Capture the cell that displays the provided text and extract its (X, Y) central coordinate. 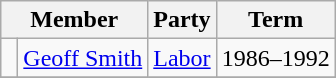
1986–1992 (276, 58)
Member (74, 20)
Party (182, 20)
Labor (182, 58)
Geoff Smith (83, 58)
Term (276, 20)
